Search for the cell housing the specified text and yield its [X, Y] center coordinate. 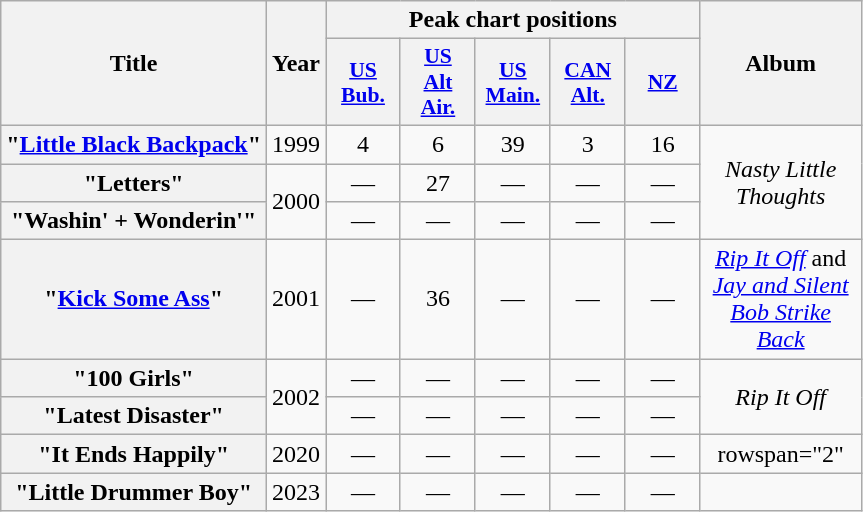
Year [296, 64]
rowspan="2" [780, 454]
1999 [296, 144]
2001 [296, 300]
16 [662, 144]
2023 [296, 492]
6 [438, 144]
36 [438, 300]
4 [364, 144]
Peak chart positions [514, 20]
2002 [296, 397]
"Letters" [134, 183]
2000 [296, 202]
USBub. [364, 82]
Album [780, 64]
CANAlt. [588, 82]
"It Ends Happily" [134, 454]
"Little Black Backpack" [134, 144]
"100 Girls" [134, 378]
2020 [296, 454]
Rip It Off [780, 397]
USMain. [512, 82]
3 [588, 144]
Title [134, 64]
"Little Drummer Boy" [134, 492]
Nasty Little Thoughts [780, 182]
39 [512, 144]
Rip It Off and Jay and Silent Bob Strike Back [780, 300]
27 [438, 183]
NZ [662, 82]
USAltAir. [438, 82]
"Washin' + Wonderin'" [134, 221]
"Latest Disaster" [134, 416]
"Kick Some Ass" [134, 300]
